Find where the given text appears and provide that cell's center as [X, Y] coordinate. 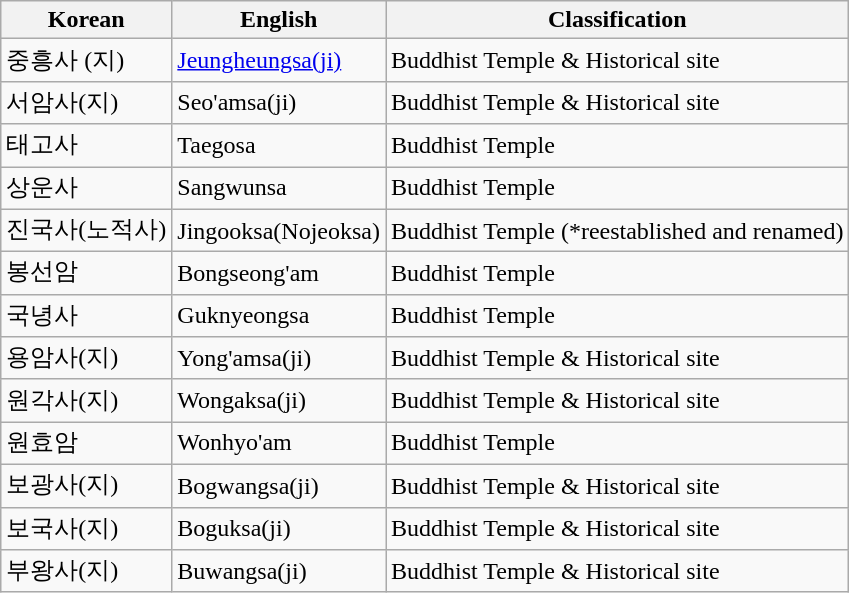
Buddhist Temple (*reestablished and renamed) [618, 230]
중흥사 (지) [86, 60]
상운사 [86, 188]
보광사(지) [86, 486]
서암사(지) [86, 102]
Jeungheungsa(ji) [279, 60]
Wongaksa(ji) [279, 400]
Bogwangsa(ji) [279, 486]
Korean [86, 20]
용암사(지) [86, 358]
Bongseong'am [279, 274]
Buwangsa(ji) [279, 572]
Taegosa [279, 146]
태고사 [86, 146]
원효암 [86, 444]
Wonhyo'am [279, 444]
원각사(지) [86, 400]
Jingooksa(Nojeoksa) [279, 230]
보국사(지) [86, 528]
국녕사 [86, 316]
Boguksa(ji) [279, 528]
Classification [618, 20]
Sangwunsa [279, 188]
진국사(노적사) [86, 230]
English [279, 20]
Seo'amsa(ji) [279, 102]
Guknyeongsa [279, 316]
봉선암 [86, 274]
Yong'amsa(ji) [279, 358]
부왕사(지) [86, 572]
